Scan for the cell matching the given text and deliver its [X, Y] coordinate at center. 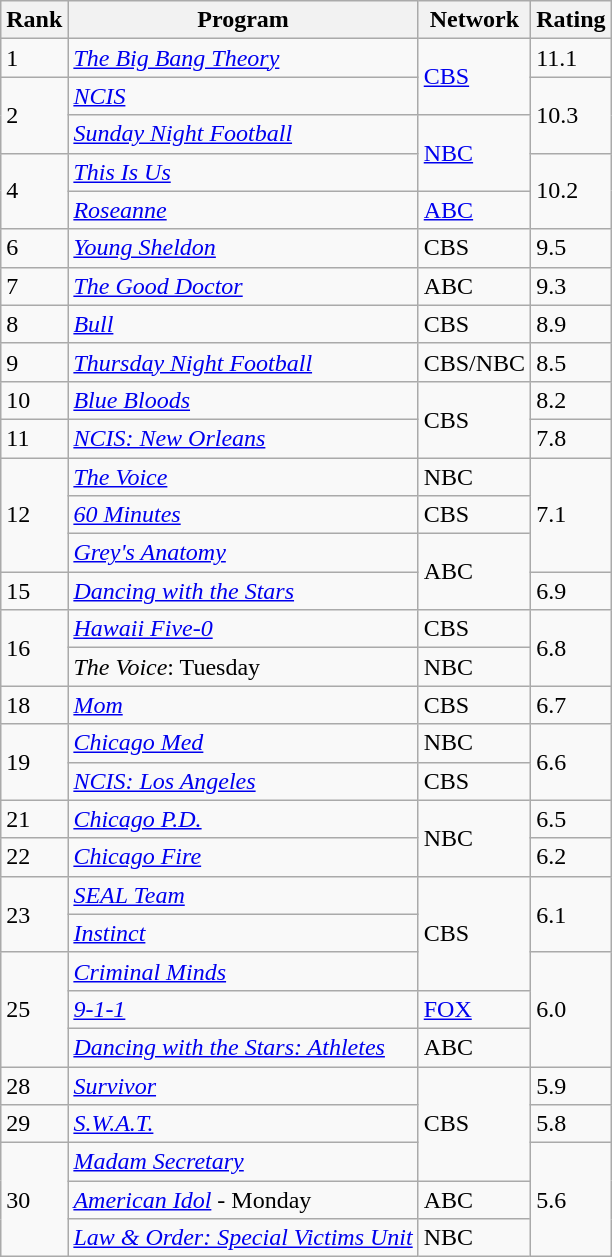
6.6 [571, 762]
NCIS [243, 96]
FOX [474, 1009]
19 [34, 762]
S.W.A.T. [243, 1124]
NCIS: New Orleans [243, 438]
6.2 [571, 857]
Chicago Fire [243, 857]
CBS/NBC [474, 362]
Chicago Med [243, 743]
Hawaii Five-0 [243, 629]
6.8 [571, 648]
Network [474, 20]
8.9 [571, 324]
Madam Secretary [243, 1162]
Blue Bloods [243, 400]
18 [34, 705]
60 Minutes [243, 515]
10.3 [571, 115]
21 [34, 819]
6.7 [571, 705]
30 [34, 1200]
8.2 [571, 400]
Chicago P.D. [243, 819]
29 [34, 1124]
7.8 [571, 438]
11.1 [571, 58]
5.8 [571, 1124]
The Voice [243, 477]
4 [34, 191]
Survivor [243, 1085]
2 [34, 115]
NCIS: Los Angeles [243, 781]
7 [34, 286]
5.6 [571, 1200]
Young Sheldon [243, 248]
8 [34, 324]
The Voice: Tuesday [243, 667]
23 [34, 914]
9 [34, 362]
Sunday Night Football [243, 134]
Program [243, 20]
Criminal Minds [243, 971]
Rank [34, 20]
This Is Us [243, 172]
10 [34, 400]
Mom [243, 705]
9.3 [571, 286]
Dancing with the Stars [243, 591]
22 [34, 857]
15 [34, 591]
5.9 [571, 1085]
Law & Order: Special Victims Unit [243, 1238]
6 [34, 248]
SEAL Team [243, 895]
9.5 [571, 248]
The Big Bang Theory [243, 58]
6.5 [571, 819]
6.0 [571, 1009]
25 [34, 1009]
11 [34, 438]
7.1 [571, 515]
9-1-1 [243, 1009]
28 [34, 1085]
16 [34, 648]
Instinct [243, 933]
8.5 [571, 362]
1 [34, 58]
Thursday Night Football [243, 362]
Dancing with the Stars: Athletes [243, 1047]
12 [34, 515]
Roseanne [243, 210]
10.2 [571, 191]
American Idol - Monday [243, 1200]
Rating [571, 20]
6.1 [571, 914]
Grey's Anatomy [243, 553]
Bull [243, 324]
6.9 [571, 591]
The Good Doctor [243, 286]
